For the text-containing cell, return its midpoint in (x, y) coordinate format. 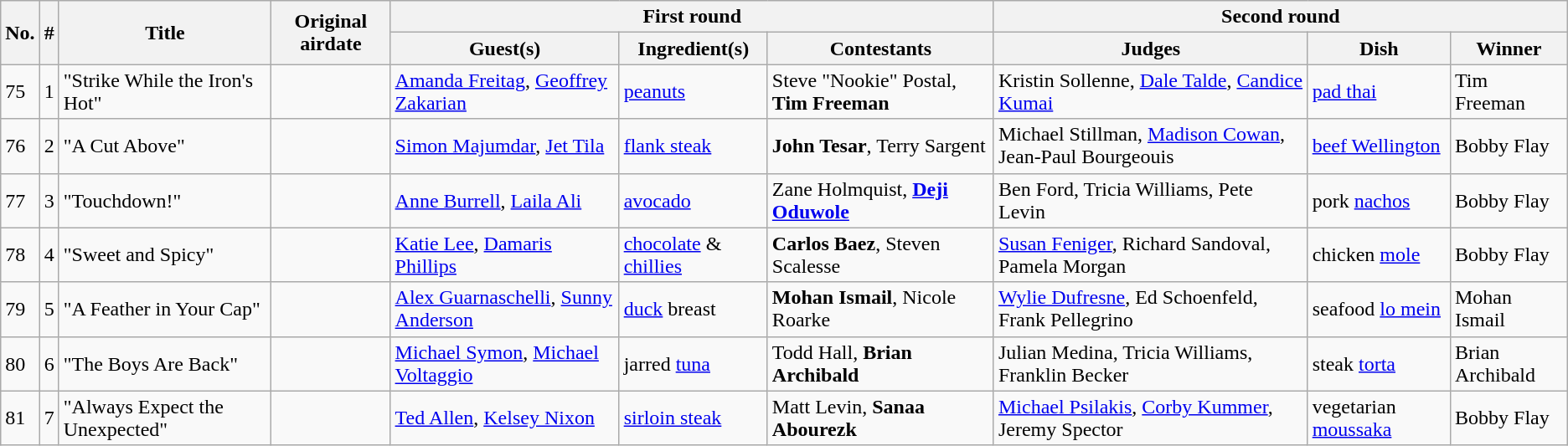
80 (20, 363)
# (49, 33)
Matt Levin, Sanaa Abourezk (880, 418)
vegetarian moussaka (1379, 418)
Original airdate (331, 33)
Simon Majumdar, Jet Tila (504, 146)
Judges (1151, 49)
"Touchdown!" (164, 201)
Carlos Baez, Steven Scalesse (880, 254)
Michael Symon, Michael Voltaggio (504, 363)
chocolate & chillies (694, 254)
Anne Burrell, Laila Ali (504, 201)
pad thai (1379, 92)
81 (20, 418)
John Tesar, Terry Sargent (880, 146)
Title (164, 33)
79 (20, 310)
Dish (1379, 49)
avocado (694, 201)
Steve "Nookie" Postal, Tim Freeman (880, 92)
Michael Stillman, Madison Cowan, Jean-Paul Bourgeouis (1151, 146)
4 (49, 254)
beef Wellington (1379, 146)
Second round (1280, 17)
6 (49, 363)
First round (692, 17)
Susan Feniger, Richard Sandoval, Pamela Morgan (1151, 254)
Kristin Sollenne, Dale Talde, Candice Kumai (1151, 92)
"Always Expect the Unexpected" (164, 418)
Mohan Ismail (1509, 310)
peanuts (694, 92)
2 (49, 146)
Zane Holmquist, Deji Oduwole (880, 201)
Alex Guarnaschelli, Sunny Anderson (504, 310)
Brian Archibald (1509, 363)
Winner (1509, 49)
pork nachos (1379, 201)
steak torta (1379, 363)
Tim Freeman (1509, 92)
Julian Medina, Tricia Williams, Franklin Becker (1151, 363)
78 (20, 254)
jarred tuna (694, 363)
77 (20, 201)
3 (49, 201)
Katie Lee, Damaris Phillips (504, 254)
Ted Allen, Kelsey Nixon (504, 418)
seafood lo mein (1379, 310)
76 (20, 146)
duck breast (694, 310)
Todd Hall, Brian Archibald (880, 363)
sirloin steak (694, 418)
No. (20, 33)
"A Feather in Your Cap" (164, 310)
7 (49, 418)
"Strike While the Iron's Hot" (164, 92)
75 (20, 92)
1 (49, 92)
5 (49, 310)
flank steak (694, 146)
Wylie Dufresne, Ed Schoenfeld, Frank Pellegrino (1151, 310)
Contestants (880, 49)
"A Cut Above" (164, 146)
Ben Ford, Tricia Williams, Pete Levin (1151, 201)
chicken mole (1379, 254)
Amanda Freitag, Geoffrey Zakarian (504, 92)
Guest(s) (504, 49)
Ingredient(s) (694, 49)
Michael Psilakis, Corby Kummer, Jeremy Spector (1151, 418)
Mohan Ismail, Nicole Roarke (880, 310)
"The Boys Are Back" (164, 363)
"Sweet and Spicy" (164, 254)
